Locate the cell with the specified text and output its (x, y) center coordinate. 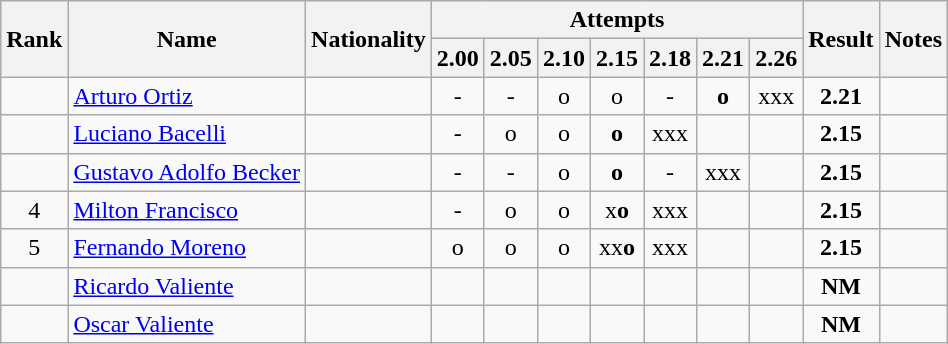
2.05 (510, 58)
5 (34, 248)
Milton Francisco (187, 210)
Gustavo Adolfo Becker (187, 172)
Name (187, 39)
Result (841, 39)
Oscar Valiente (187, 324)
Arturo Ortiz (187, 96)
Attempts (616, 20)
Fernando Moreno (187, 248)
xo (616, 210)
2.26 (776, 58)
2.00 (458, 58)
2.18 (670, 58)
Rank (34, 39)
Notes (913, 39)
xxo (616, 248)
4 (34, 210)
Luciano Bacelli (187, 134)
2.10 (564, 58)
Nationality (369, 39)
Ricardo Valiente (187, 286)
